Extract the (X, Y) coordinate from the center of the cell holding the provided text.  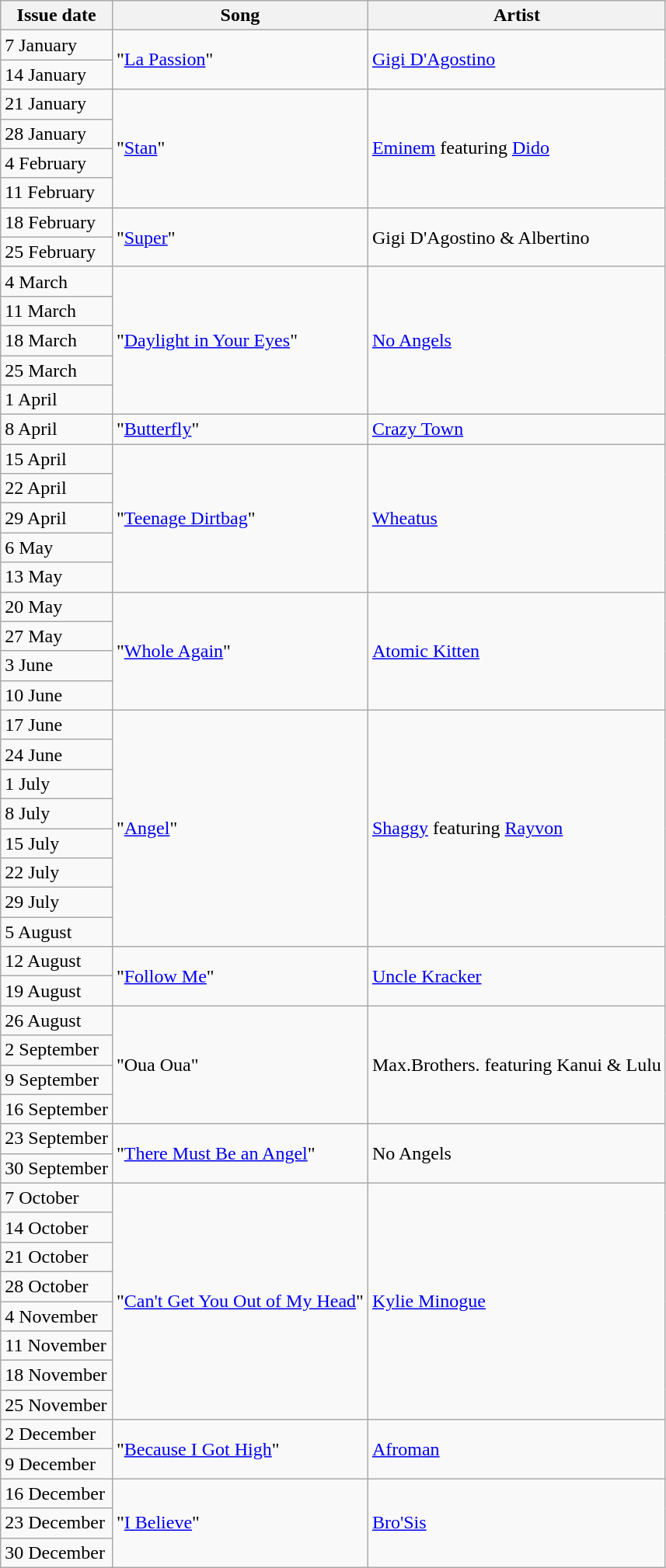
"Angel" (239, 828)
3 June (57, 666)
19 August (57, 991)
2 September (57, 1050)
25 February (57, 252)
Max.Brothers. featuring Kanui & Lulu (516, 1065)
Kylie Minogue (516, 1301)
"Teenage Dirtbag" (239, 518)
23 December (57, 1523)
28 October (57, 1286)
8 April (57, 429)
1 July (57, 784)
4 November (57, 1316)
"Butterfly" (239, 429)
23 September (57, 1139)
21 October (57, 1257)
Uncle Kracker (516, 976)
16 September (57, 1109)
"Can't Get You Out of My Head" (239, 1301)
4 February (57, 163)
"Stan" (239, 148)
Gigi D'Agostino & Albertino (516, 237)
Shaggy featuring Rayvon (516, 828)
"Daylight in Your Eyes" (239, 340)
"La Passion" (239, 60)
26 August (57, 1020)
"Follow Me" (239, 976)
Atomic Kitten (516, 651)
21 January (57, 104)
6 May (57, 548)
7 January (57, 45)
18 November (57, 1375)
"Super" (239, 237)
Bro'Sis (516, 1523)
29 April (57, 518)
25 March (57, 370)
10 June (57, 695)
24 June (57, 754)
27 May (57, 636)
18 February (57, 222)
9 December (57, 1464)
8 July (57, 813)
11 March (57, 311)
15 April (57, 459)
Song (239, 16)
20 May (57, 607)
Afroman (516, 1449)
11 November (57, 1346)
7 October (57, 1198)
"There Must Be an Angel" (239, 1153)
11 February (57, 193)
Eminem featuring Dido (516, 148)
14 October (57, 1227)
1 April (57, 400)
12 August (57, 961)
16 December (57, 1493)
22 July (57, 873)
30 December (57, 1552)
25 November (57, 1405)
28 January (57, 134)
9 September (57, 1080)
2 December (57, 1434)
"Because I Got High" (239, 1449)
"I Believe" (239, 1523)
18 March (57, 340)
13 May (57, 577)
22 April (57, 488)
Artist (516, 16)
Issue date (57, 16)
Wheatus (516, 518)
15 July (57, 843)
17 June (57, 725)
4 March (57, 281)
5 August (57, 932)
"Oua Oua" (239, 1065)
"Whole Again" (239, 651)
Gigi D'Agostino (516, 60)
Crazy Town (516, 429)
30 September (57, 1168)
29 July (57, 902)
14 January (57, 75)
